Scan for the cell matching the given text and deliver its (X, Y) coordinate at center. 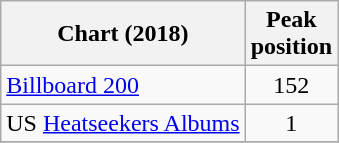
Chart (2018) (123, 34)
152 (291, 85)
Peakposition (291, 34)
1 (291, 123)
Billboard 200 (123, 85)
US Heatseekers Albums (123, 123)
